Find where the given text appears and provide that cell's center as (x, y) coordinate. 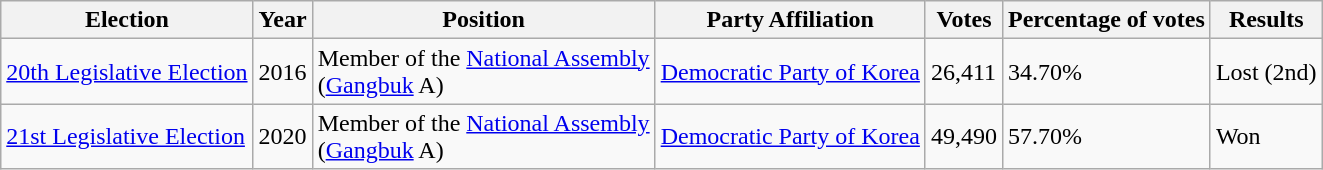
Won (1266, 136)
21st Legislative Election (127, 136)
Party Affiliation (790, 20)
Lost (2nd) (1266, 72)
26,411 (964, 72)
2020 (282, 136)
20th Legislative Election (127, 72)
Results (1266, 20)
57.70% (1106, 136)
49,490 (964, 136)
Votes (964, 20)
Year (282, 20)
2016 (282, 72)
Position (484, 20)
Percentage of votes (1106, 20)
34.70% (1106, 72)
Election (127, 20)
